Pinpoint the cell where the given text exists, returning its (x, y) midpoint coordinate. 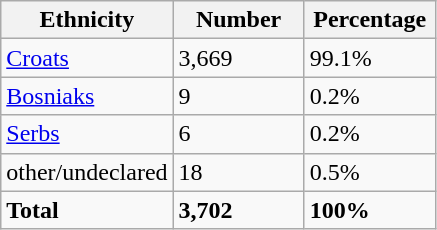
Percentage (370, 20)
9 (238, 96)
Serbs (87, 134)
99.1% (370, 58)
3,702 (238, 210)
other/undeclared (87, 172)
Bosniaks (87, 96)
6 (238, 134)
Ethnicity (87, 20)
18 (238, 172)
3,669 (238, 58)
Total (87, 210)
100% (370, 210)
Number (238, 20)
0.5% (370, 172)
Croats (87, 58)
